Provide the (X, Y) coordinate of the cell's center where the given text is located.  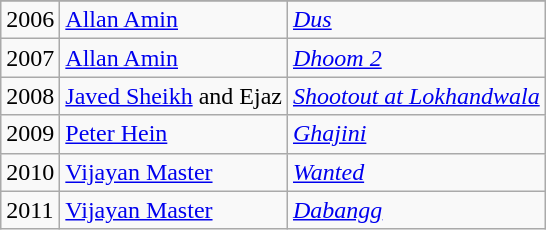
Dhoom 2 (416, 58)
Wanted (416, 172)
2010 (30, 172)
Peter Hein (174, 134)
Dabangg (416, 210)
Ghajini (416, 134)
2008 (30, 96)
Dus (416, 20)
2006 (30, 20)
Javed Sheikh and Ejaz (174, 96)
Shootout at Lokhandwala (416, 96)
2007 (30, 58)
2011 (30, 210)
2009 (30, 134)
